Search for the cell housing the specified text and yield its [x, y] center coordinate. 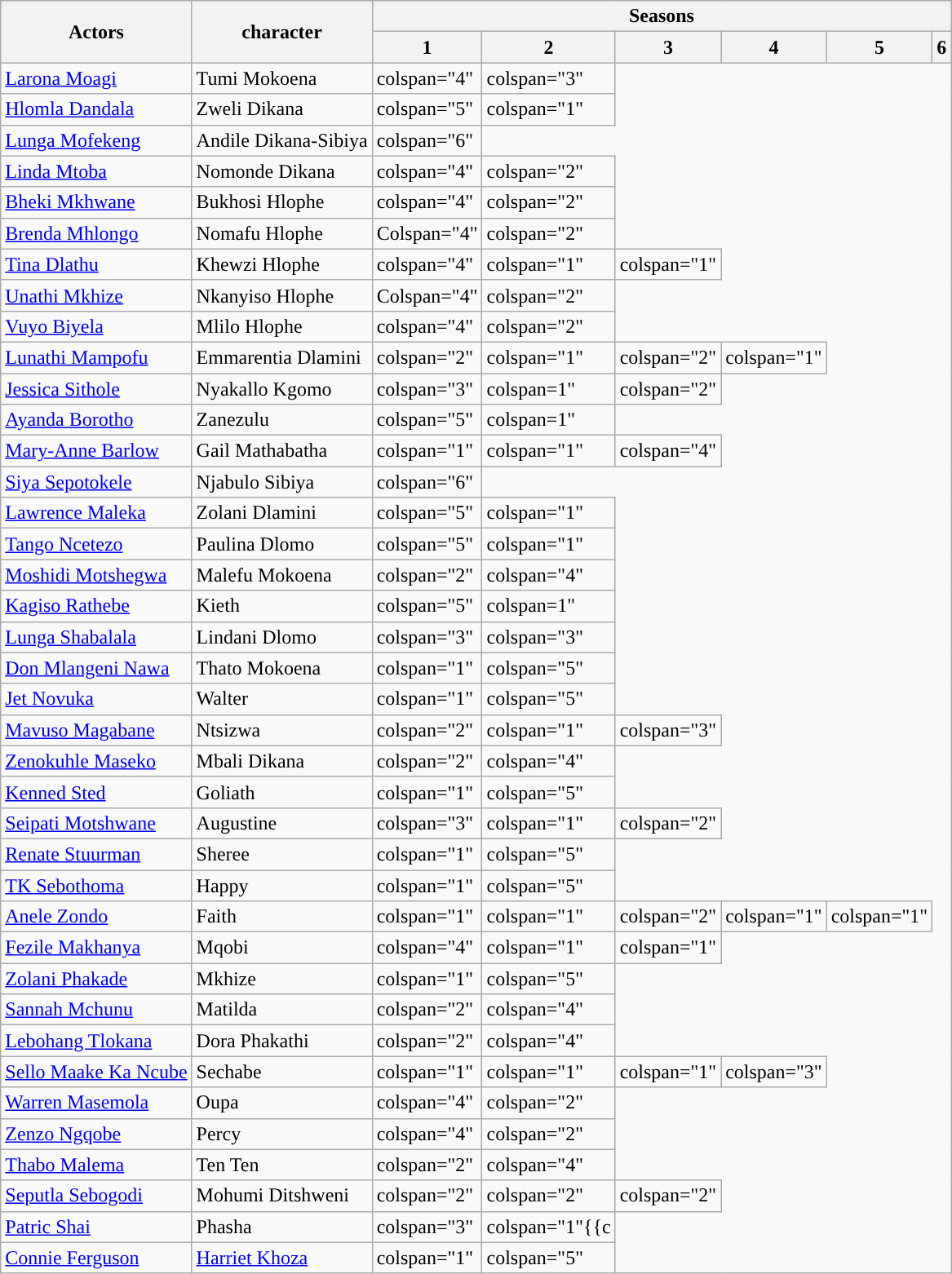
Kenned Sted [96, 792]
1 [427, 47]
Matilda [282, 1010]
Fezile Makhanya [96, 948]
3 [668, 47]
Thato Mokoena [282, 668]
character [282, 32]
Bheki Mkhwane [96, 202]
Gail Mathabatha [282, 451]
Patric Shai [96, 1227]
Harriet Khoza [282, 1258]
Zenokuhle Maseko [96, 761]
Brenda Mhlongo [96, 233]
Sechabe [282, 1072]
Mohumi Ditshweni [282, 1196]
Zenzo Ngqobe [96, 1134]
Seasons [662, 16]
Paulina Dlomo [282, 544]
Sheree [282, 854]
Nyakallo Kgomo [282, 389]
Seputla Sebogodi [96, 1196]
Renate Stuurman [96, 854]
Hlomla Dandala [96, 109]
Sannah Mchunu [96, 1010]
Thabo Malema [96, 1165]
Don Mlangeni Nawa [96, 668]
Faith [282, 917]
Zolani Phakade [96, 979]
Percy [282, 1134]
TK Sebothoma [96, 885]
Lawrence Maleka [96, 513]
Unathi Mkhize [96, 295]
Mary-Anne Barlow [96, 451]
Seipati Motshwane [96, 823]
Nomonde Dikana [282, 171]
colspan="1"{{c [548, 1227]
Tango Ncetezo [96, 544]
Goliath [282, 792]
Linda Mtoba [96, 171]
Nomafu Hlophe [282, 233]
Actors [96, 32]
Mavuso Magabane [96, 730]
Connie Ferguson [96, 1258]
Lebohang Tlokana [96, 1041]
Dora Phakathi [282, 1041]
Malefu Mokoena [282, 575]
Khewzi Hlophe [282, 264]
Sello Maake Ka Ncube [96, 1072]
Larona Moagi [96, 78]
Tumi Mokoena [282, 78]
Happy [282, 885]
Ntsizwa [282, 730]
Siya Sepotokele [96, 482]
Mlilo Hlophe [282, 326]
Augustine [282, 823]
Moshidi Motshegwa [96, 575]
4 [774, 47]
Lunathi Mampofu [96, 357]
Kagiso Rathebe [96, 606]
Ayanda Borotho [96, 420]
Zolani Dlamini [282, 513]
5 [879, 47]
Mkhize [282, 979]
Jessica Sithole [96, 389]
Mqobi [282, 948]
Lindani Dlomo [282, 637]
Lunga Mofekeng [96, 140]
Jet Novuka [96, 699]
Andile Dikana-Sibiya [282, 140]
Zanezulu [282, 420]
Emmarentia Dlamini [282, 357]
Ten Ten [282, 1165]
Anele Zondo [96, 917]
Warren Masemola [96, 1103]
Kieth [282, 606]
Nkanyiso Hlophe [282, 295]
Oupa [282, 1103]
Zweli Dikana [282, 109]
Bukhosi Hlophe [282, 202]
Phasha [282, 1227]
Walter [282, 699]
Mbali Dikana [282, 761]
Lunga Shabalala [96, 637]
Njabulo Sibiya [282, 482]
Tina Dlathu [96, 264]
2 [548, 47]
6 [941, 47]
Vuyo Biyela [96, 326]
